Return the [x, y] coordinate for the center point of the cell that contains the specified text.  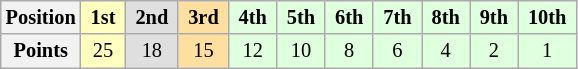
9th [494, 17]
10th [547, 17]
15 [203, 51]
5th [301, 17]
12 [253, 51]
10 [301, 51]
6th [349, 17]
1 [547, 51]
1st [104, 17]
25 [104, 51]
2 [494, 51]
7th [397, 17]
4 [446, 51]
Points [41, 51]
8th [446, 17]
2nd [152, 17]
Position [41, 17]
4th [253, 17]
18 [152, 51]
8 [349, 51]
6 [397, 51]
3rd [203, 17]
